Provide the (X, Y) coordinate of the cell's center where the given text is located.  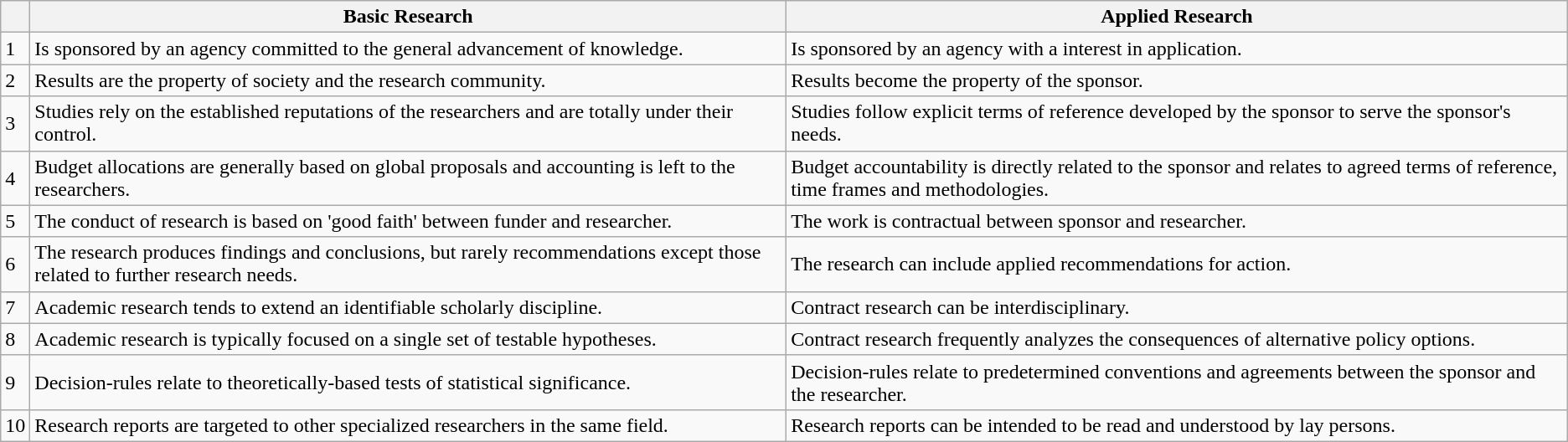
Research reports are targeted to other specialized researchers in the same field. (409, 425)
Contract research frequently analyzes the consequences of alternative policy options. (1178, 339)
Research reports can be intended to be read and understood by lay persons. (1178, 425)
Academic research tends to extend an identifiable scholarly discipline. (409, 307)
The research can include applied recommendations for action. (1178, 265)
7 (15, 307)
8 (15, 339)
9 (15, 382)
Decision-rules relate to predetermined conventions and agreements between the sponsor and the researcher. (1178, 382)
The conduct of research is based on 'good faith' between funder and researcher. (409, 221)
5 (15, 221)
Contract research can be interdisciplinary. (1178, 307)
Studies rely on the established reputations of the researchers and are totally under their control. (409, 124)
Academic research is typically focused on a single set of testable hypotheses. (409, 339)
Budget allocations are generally based on global proposals and accounting is left to the researchers. (409, 177)
The work is contractual between sponsor and researcher. (1178, 221)
Basic Research (409, 17)
Studies follow explicit terms of reference developed by the sponsor to serve the sponsor's needs. (1178, 124)
Is sponsored by an agency committed to the general advancement of knowledge. (409, 49)
Results become the property of the sponsor. (1178, 80)
Applied Research (1178, 17)
Budget accountability is directly related to the sponsor and relates to agreed terms of reference, time frames and methodologies. (1178, 177)
4 (15, 177)
1 (15, 49)
10 (15, 425)
The research produces findings and conclusions, but rarely recommendations except those related to further research needs. (409, 265)
Decision-rules relate to theoretically-based tests of statistical significance. (409, 382)
2 (15, 80)
Is sponsored by an agency with a interest in application. (1178, 49)
Results are the property of society and the research community. (409, 80)
6 (15, 265)
3 (15, 124)
